Detect which cell encompasses the target text, then output its (X, Y) center coordinate. 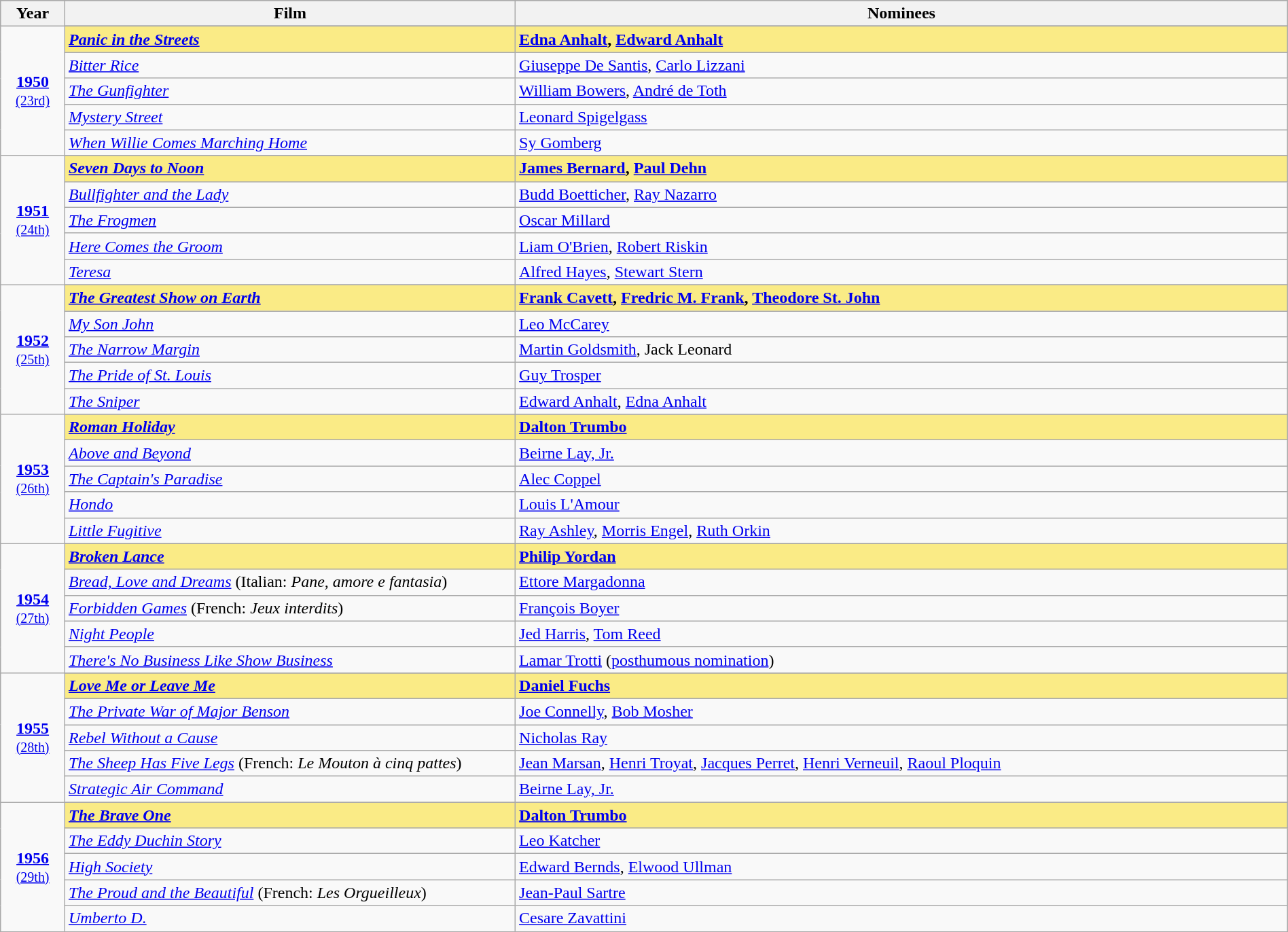
Edna Anhalt, Edward Anhalt (902, 39)
The Pride of St. Louis (289, 376)
Leo McCarey (902, 324)
Year (33, 14)
Philip Yordan (902, 556)
The Private War of Major Benson (289, 711)
Daniel Fuchs (902, 685)
1953(26th) (33, 479)
1955(28th) (33, 737)
Strategic Air Command (289, 789)
Jed Harris, Tom Reed (902, 634)
Forbidden Games (French: Jeux interdits) (289, 608)
Alfred Hayes, Stewart Stern (902, 272)
The Sniper (289, 401)
1952(25th) (33, 349)
1956(29th) (33, 867)
There's No Business Like Show Business (289, 660)
William Bowers, André de Toth (902, 91)
Jean-Paul Sartre (902, 893)
Giuseppe De Santis, Carlo Lizzani (902, 65)
Umberto D. (289, 918)
The Narrow Margin (289, 350)
Oscar Millard (902, 220)
Teresa (289, 272)
1950(23rd) (33, 91)
The Greatest Show on Earth (289, 298)
Budd Boetticher, Ray Nazarro (902, 194)
Lamar Trotti (posthumous nomination) (902, 660)
The Brave One (289, 815)
Sy Gomberg (902, 143)
Alec Coppel (902, 479)
The Gunfighter (289, 91)
Bread, Love and Dreams (Italian: Pane, amore e fantasia) (289, 582)
1954(27th) (33, 608)
Leo Katcher (902, 841)
Hondo (289, 505)
Here Comes the Groom (289, 246)
Rebel Without a Cause (289, 737)
James Bernard, Paul Dehn (902, 168)
Roman Holiday (289, 427)
Panic in the Streets (289, 39)
Film (289, 14)
François Boyer (902, 608)
Night People (289, 634)
Martin Goldsmith, Jack Leonard (902, 350)
Leonard Spigelgass (902, 117)
The Sheep Has Five Legs (French: Le Mouton à cinq pattes) (289, 764)
Ettore Margadonna (902, 582)
The Frogmen (289, 220)
The Eddy Duchin Story (289, 841)
Edward Anhalt, Edna Anhalt (902, 401)
Cesare Zavattini (902, 918)
Nicholas Ray (902, 737)
Seven Days to Noon (289, 168)
My Son John (289, 324)
Liam O'Brien, Robert Riskin (902, 246)
Broken Lance (289, 556)
When Willie Comes Marching Home (289, 143)
Bullfighter and the Lady (289, 194)
Nominees (902, 14)
Bitter Rice (289, 65)
Frank Cavett, Fredric M. Frank, Theodore St. John (902, 298)
Joe Connelly, Bob Mosher (902, 711)
1951(24th) (33, 220)
Louis L'Amour (902, 505)
Guy Trosper (902, 376)
Edward Bernds, Elwood Ullman (902, 867)
The Proud and the Beautiful (French: Les Orgueilleux) (289, 893)
The Captain's Paradise (289, 479)
High Society (289, 867)
Ray Ashley, Morris Engel, Ruth Orkin (902, 531)
Love Me or Leave Me (289, 685)
Above and Beyond (289, 453)
Little Fugitive (289, 531)
Mystery Street (289, 117)
Jean Marsan, Henri Troyat, Jacques Perret, Henri Verneuil, Raoul Ploquin (902, 764)
